From the cell containing the given text, extract its center point as [X, Y] coordinate. 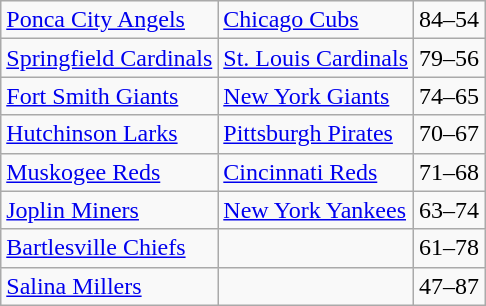
Chicago Cubs [316, 20]
St. Louis Cardinals [316, 58]
Pittsburgh Pirates [316, 134]
New York Giants [316, 96]
Cincinnati Reds [316, 172]
Salina Millers [110, 286]
79–56 [450, 58]
84–54 [450, 20]
Hutchinson Larks [110, 134]
63–74 [450, 210]
Springfield Cardinals [110, 58]
70–67 [450, 134]
Ponca City Angels [110, 20]
71–68 [450, 172]
New York Yankees [316, 210]
Fort Smith Giants [110, 96]
47–87 [450, 286]
Joplin Miners [110, 210]
74–65 [450, 96]
Bartlesville Chiefs [110, 248]
Muskogee Reds [110, 172]
61–78 [450, 248]
